Identify which cell holds the provided text, then report its [X, Y] central coordinate. 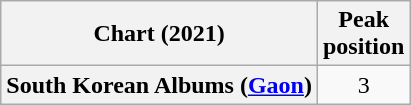
Chart (2021) [160, 34]
South Korean Albums (Gaon) [160, 85]
3 [363, 85]
Peakposition [363, 34]
